Scan for the cell matching the given text and deliver its [X, Y] coordinate at center. 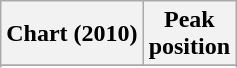
Chart (2010) [72, 34]
Peakposition [189, 34]
